Detect which cell encompasses the target text, then output its (x, y) center coordinate. 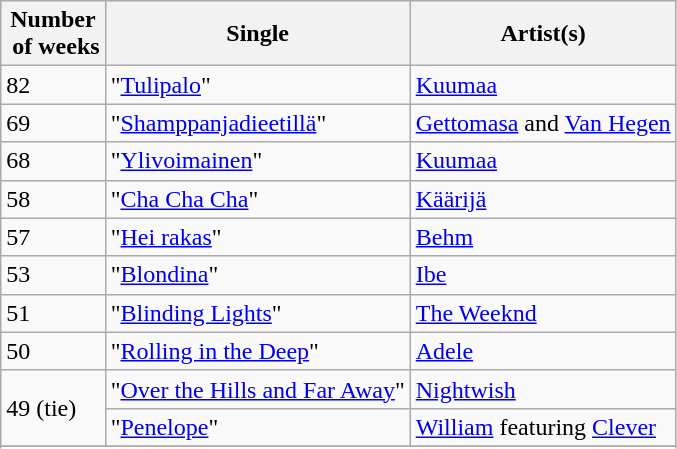
68 (53, 161)
"Ylivoimainen" (258, 161)
The Weeknd (543, 313)
Number of weeks (53, 34)
Nightwish (543, 389)
"Over the Hills and Far Away" (258, 389)
"Shamppanjadieetillä" (258, 123)
53 (53, 275)
"Hei rakas" (258, 237)
William featuring Clever (543, 427)
Käärijä (543, 199)
57 (53, 237)
58 (53, 199)
"Blondina" (258, 275)
"Penelope" (258, 427)
49 (tie) (53, 408)
Single (258, 34)
82 (53, 85)
Adele (543, 351)
51 (53, 313)
50 (53, 351)
"Tulipalo" (258, 85)
"Cha Cha Cha" (258, 199)
Gettomasa and Van Hegen (543, 123)
Behm (543, 237)
Ibe (543, 275)
"Rolling in the Deep" (258, 351)
"Blinding Lights" (258, 313)
69 (53, 123)
Artist(s) (543, 34)
